Determine the (x, y) coordinate at the center of the cell enclosing the given text.  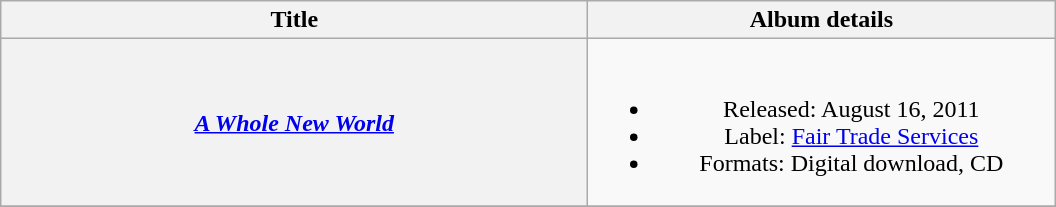
Album details (822, 20)
A Whole New World (294, 122)
Released: August 16, 2011Label: Fair Trade ServicesFormats: Digital download, CD (822, 122)
Title (294, 20)
